Locate the cell with the specified text and output its [X, Y] center coordinate. 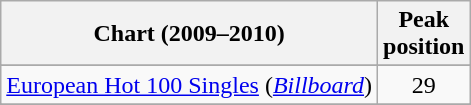
Peakposition [424, 34]
29 [424, 85]
European Hot 100 Singles (Billboard) [190, 85]
Chart (2009–2010) [190, 34]
